Capture the cell that displays the provided text and extract its [x, y] central coordinate. 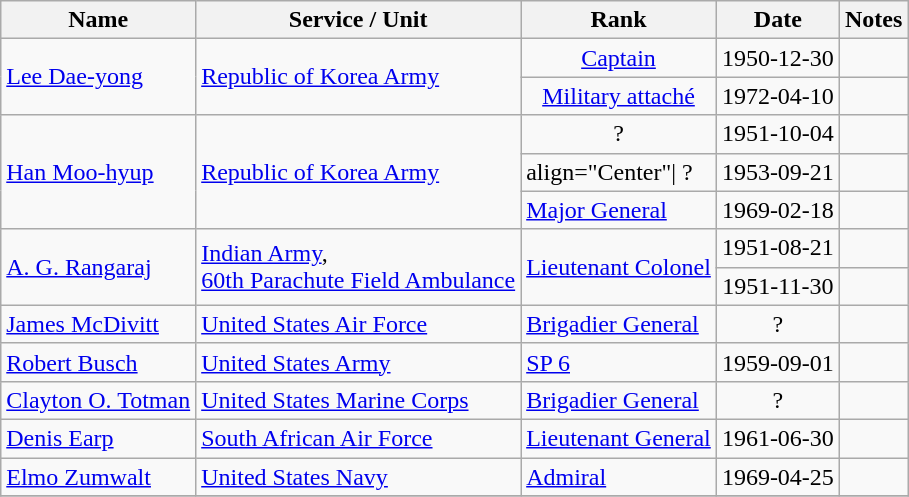
United States Marine Corps [358, 400]
Notes [873, 20]
United States Army [358, 362]
James McDivitt [98, 324]
1951-10-04 [778, 134]
1953-09-21 [778, 172]
SP 6 [619, 362]
Indian Army,60th Parachute Field Ambulance [358, 267]
United States Navy [358, 477]
Clayton O. Totman [98, 400]
Robert Busch [98, 362]
Admiral [619, 477]
1951-11-30 [778, 286]
1951-08-21 [778, 248]
1972-04-10 [778, 96]
1969-02-18 [778, 210]
Name [98, 20]
1961-06-30 [778, 438]
South African Air Force [358, 438]
1969-04-25 [778, 477]
1950-12-30 [778, 58]
Major General [619, 210]
Lieutenant General [619, 438]
Captain [619, 58]
A. G. Rangaraj [98, 267]
United States Air Force [358, 324]
Military attaché [619, 96]
Han Moo-hyup [98, 172]
Lee Dae-yong [98, 77]
1959-09-01 [778, 362]
Denis Earp [98, 438]
Rank [619, 20]
Elmo Zumwalt [98, 477]
Service / Unit [358, 20]
Date [778, 20]
Lieutenant Colonel [619, 267]
align="Center"| ? [619, 172]
